Output the (x, y) coordinate of the center of the cell containing the given text.  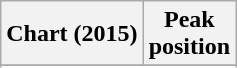
Chart (2015) (72, 34)
Peakposition (189, 34)
